Locate the cell with the specified text and output its [x, y] center coordinate. 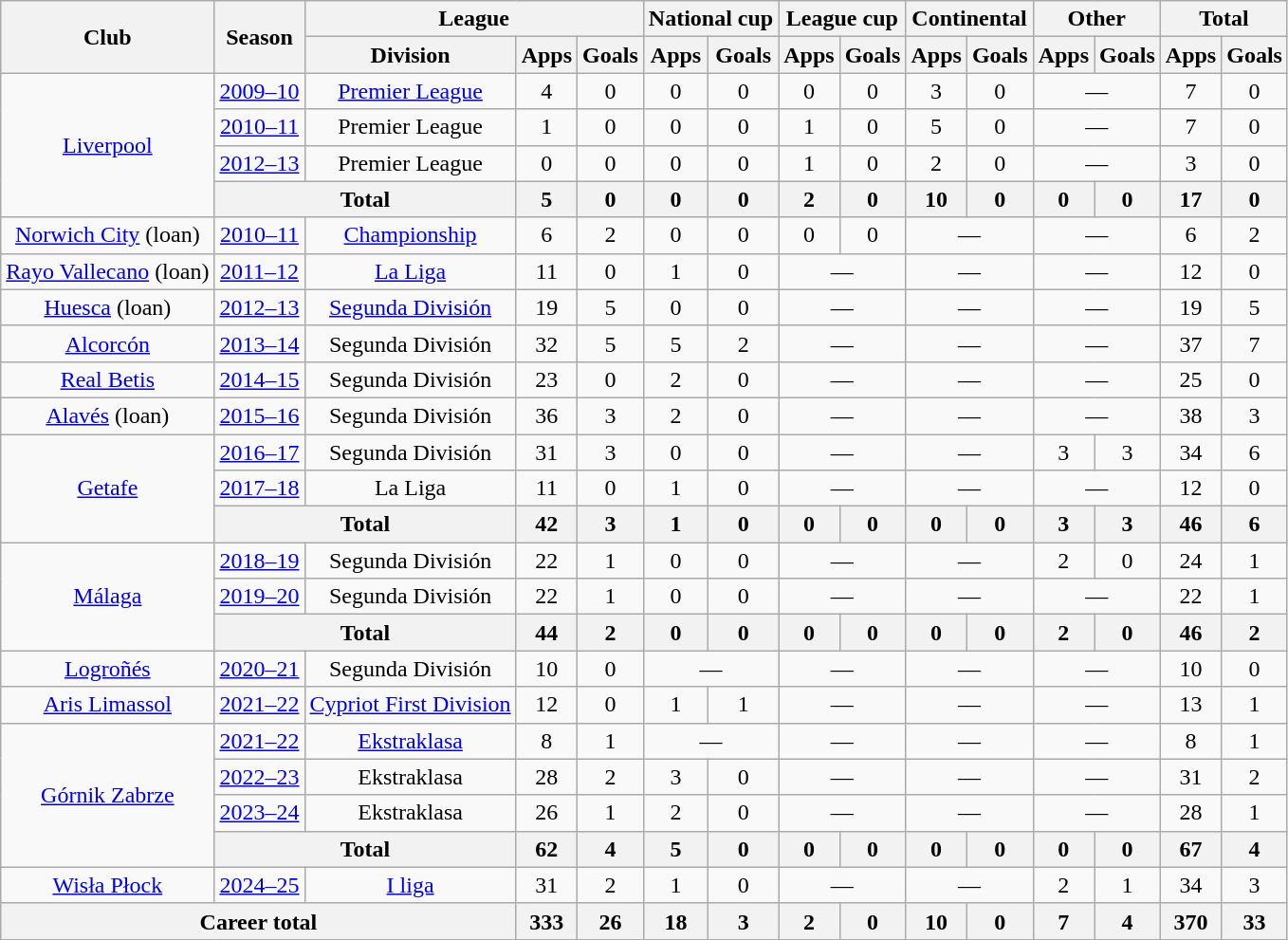
2014–15 [260, 379]
2019–20 [260, 597]
Alavés (loan) [108, 415]
2013–14 [260, 343]
Real Betis [108, 379]
2022–23 [260, 777]
17 [1190, 199]
League cup [842, 19]
Norwich City (loan) [108, 235]
League [474, 19]
2020–21 [260, 669]
333 [546, 921]
Málaga [108, 597]
I liga [410, 885]
23 [546, 379]
Logroñés [108, 669]
24 [1190, 561]
2011–12 [260, 271]
38 [1190, 415]
Championship [410, 235]
13 [1190, 705]
2018–19 [260, 561]
Division [410, 55]
2024–25 [260, 885]
44 [546, 633]
42 [546, 525]
25 [1190, 379]
67 [1190, 849]
Liverpool [108, 145]
2023–24 [260, 813]
Górnik Zabrze [108, 795]
Wisła Płock [108, 885]
Season [260, 37]
Getafe [108, 488]
37 [1190, 343]
2015–16 [260, 415]
62 [546, 849]
32 [546, 343]
Rayo Vallecano (loan) [108, 271]
2009–10 [260, 91]
370 [1190, 921]
2017–18 [260, 488]
National cup [710, 19]
2016–17 [260, 452]
18 [675, 921]
Alcorcón [108, 343]
36 [546, 415]
Club [108, 37]
33 [1255, 921]
Continental [969, 19]
Other [1096, 19]
Career total [258, 921]
Aris Limassol [108, 705]
Huesca (loan) [108, 307]
Cypriot First Division [410, 705]
